Locate the cell with the specified text and output its (X, Y) center coordinate. 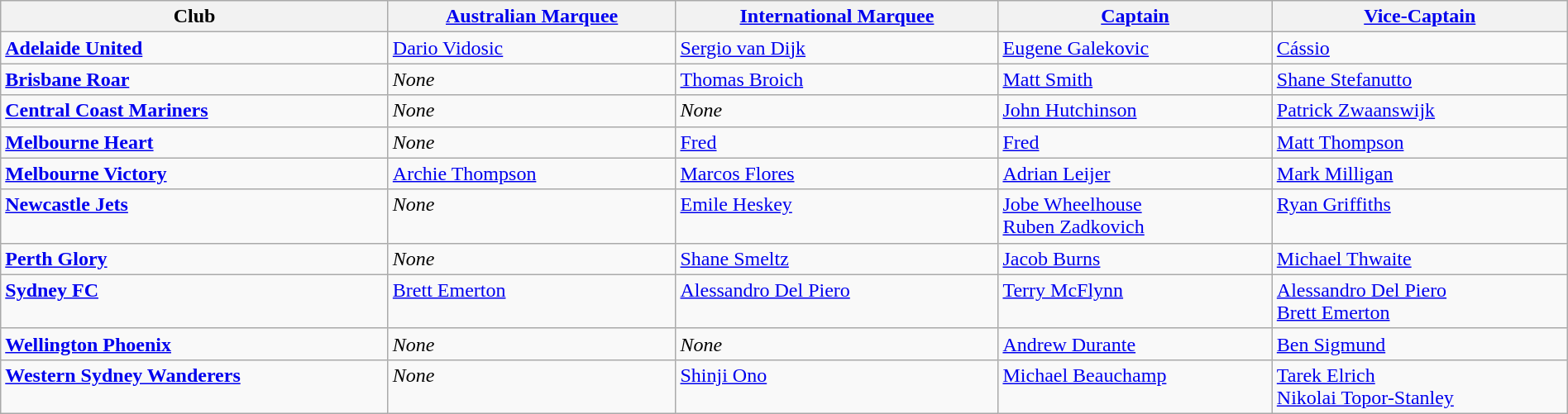
Patrick Zwaanswijk (1419, 111)
Alessandro Del Piero Brett Emerton (1419, 301)
Michael Beauchamp (1135, 387)
Marcos Flores (837, 174)
Vice-Captain (1419, 17)
Adrian Leijer (1135, 174)
Sergio van Dijk (837, 48)
International Marquee (837, 17)
Terry McFlynn (1135, 301)
Melbourne Heart (195, 142)
Club (195, 17)
Perth Glory (195, 259)
Sydney FC (195, 301)
Eugene Galekovic (1135, 48)
Alessandro Del Piero (837, 301)
Australian Marquee (532, 17)
Cássio (1419, 48)
Captain (1135, 17)
Emile Heskey (837, 217)
Brisbane Roar (195, 79)
Brett Emerton (532, 301)
Michael Thwaite (1419, 259)
Tarek Elrich Nikolai Topor-Stanley (1419, 387)
Jacob Burns (1135, 259)
Shinji Ono (837, 387)
Ben Sigmund (1419, 344)
Wellington Phoenix (195, 344)
Adelaide United (195, 48)
Shane Stefanutto (1419, 79)
Central Coast Mariners (195, 111)
Shane Smeltz (837, 259)
John Hutchinson (1135, 111)
Andrew Durante (1135, 344)
Thomas Broich (837, 79)
Ryan Griffiths (1419, 217)
Mark Milligan (1419, 174)
Newcastle Jets (195, 217)
Melbourne Victory (195, 174)
Matt Thompson (1419, 142)
Archie Thompson (532, 174)
Dario Vidosic (532, 48)
Western Sydney Wanderers (195, 387)
Matt Smith (1135, 79)
Jobe Wheelhouse Ruben Zadkovich (1135, 217)
